Return the [X, Y] coordinate for the center point of the cell that contains the specified text.  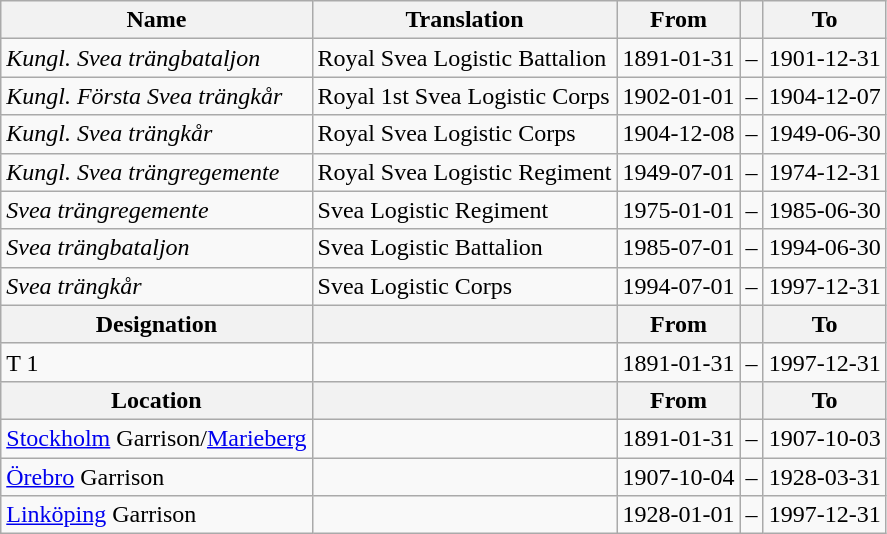
1904-12-07 [824, 96]
Kungl. Svea trängkår [156, 134]
Stockholm Garrison/Marieberg [156, 438]
1994-06-30 [824, 248]
1928-03-31 [824, 477]
Svea trängbataljon [156, 248]
Linköping Garrison [156, 515]
Örebro Garrison [156, 477]
1985-07-01 [678, 248]
Kungl. Svea trängregemente [156, 172]
1994-07-01 [678, 286]
Royal Svea Logistic Regiment [464, 172]
1974-12-31 [824, 172]
Kungl. Svea trängbataljon [156, 58]
Translation [464, 20]
1949-06-30 [824, 134]
1949-07-01 [678, 172]
1907-10-03 [824, 438]
Svea Logistic Regiment [464, 210]
1902-01-01 [678, 96]
Svea Logistic Battalion [464, 248]
1975-01-01 [678, 210]
1904-12-08 [678, 134]
Location [156, 400]
1928-01-01 [678, 515]
Royal 1st Svea Logistic Corps [464, 96]
1985-06-30 [824, 210]
T 1 [156, 362]
Royal Svea Logistic Battalion [464, 58]
Svea trängkår [156, 286]
Royal Svea Logistic Corps [464, 134]
Name [156, 20]
1907-10-04 [678, 477]
Designation [156, 324]
Svea Logistic Corps [464, 286]
Svea trängregemente [156, 210]
Kungl. Första Svea trängkår [156, 96]
1901-12-31 [824, 58]
